For the text-containing cell, return its midpoint in (x, y) coordinate format. 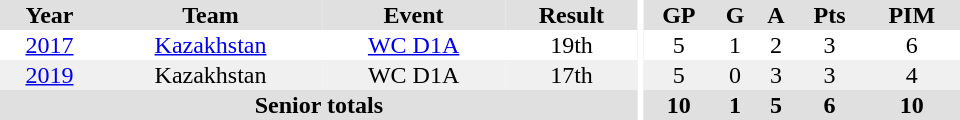
4 (912, 75)
PIM (912, 15)
0 (735, 75)
Event (414, 15)
A (776, 15)
Result (572, 15)
2017 (50, 45)
2019 (50, 75)
17th (572, 75)
19th (572, 45)
G (735, 15)
Pts (830, 15)
GP (679, 15)
Year (50, 15)
2 (776, 45)
Team (210, 15)
Senior totals (319, 105)
